Return the (x, y) coordinate for the center point of the cell that contains the specified text.  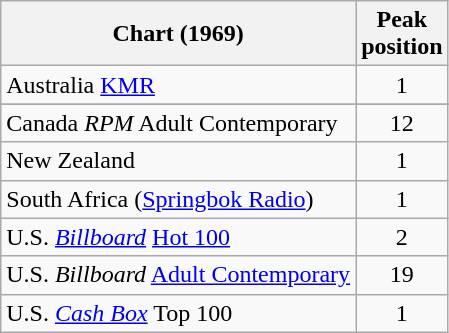
New Zealand (178, 161)
19 (402, 275)
2 (402, 237)
South Africa (Springbok Radio) (178, 199)
12 (402, 123)
Australia KMR (178, 85)
U.S. Billboard Hot 100 (178, 237)
Chart (1969) (178, 34)
Peakposition (402, 34)
Canada RPM Adult Contemporary (178, 123)
U.S. Billboard Adult Contemporary (178, 275)
U.S. Cash Box Top 100 (178, 313)
